Search for the cell housing the specified text and yield its [x, y] center coordinate. 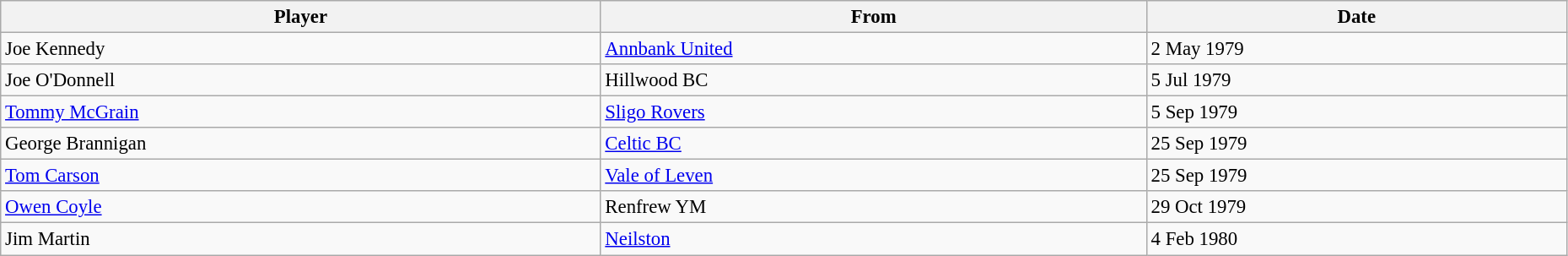
29 Oct 1979 [1356, 207]
2 May 1979 [1356, 49]
5 Sep 1979 [1356, 112]
Hillwood BC [874, 80]
George Brannigan [300, 144]
4 Feb 1980 [1356, 239]
Player [300, 17]
Joe Kennedy [300, 49]
Date [1356, 17]
Renfrew YM [874, 207]
Tommy McGrain [300, 112]
Annbank United [874, 49]
5 Jul 1979 [1356, 80]
Celtic BC [874, 144]
Sligo Rovers [874, 112]
Tom Carson [300, 176]
Vale of Leven [874, 176]
Joe O'Donnell [300, 80]
Jim Martin [300, 239]
Owen Coyle [300, 207]
From [874, 17]
Neilston [874, 239]
